For the text-containing cell, return its midpoint in [X, Y] coordinate format. 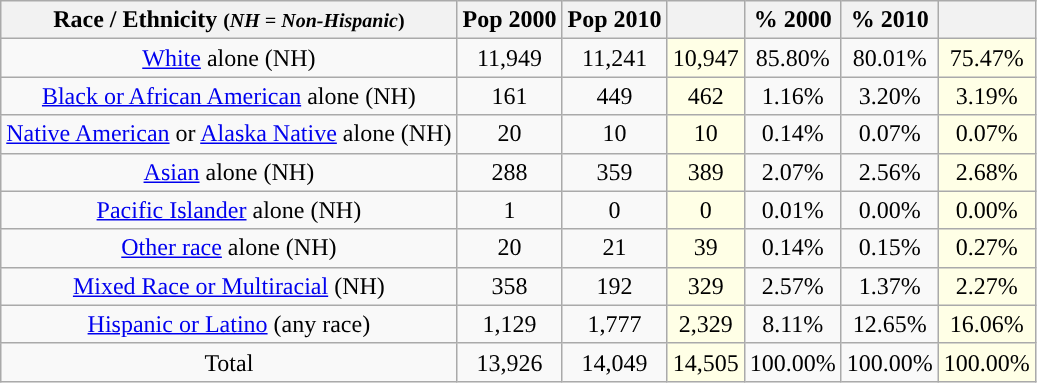
14,505 [706, 362]
1.37% [890, 286]
Pop 2000 [510, 20]
2,329 [706, 324]
Hispanic or Latino (any race) [229, 324]
389 [706, 172]
1,129 [510, 324]
449 [614, 96]
192 [614, 286]
161 [510, 96]
462 [706, 96]
Black or African American alone (NH) [229, 96]
Total [229, 362]
10,947 [706, 58]
12.65% [890, 324]
21 [614, 248]
Asian alone (NH) [229, 172]
39 [706, 248]
0.15% [890, 248]
Race / Ethnicity (NH = Non-Hispanic) [229, 20]
3.19% [986, 96]
288 [510, 172]
Native American or Alaska Native alone (NH) [229, 134]
% 2010 [890, 20]
2.07% [792, 172]
Pop 2010 [614, 20]
85.80% [792, 58]
Mixed Race or Multiracial (NH) [229, 286]
14,049 [614, 362]
11,949 [510, 58]
13,926 [510, 362]
359 [614, 172]
2.27% [986, 286]
75.47% [986, 58]
8.11% [792, 324]
White alone (NH) [229, 58]
3.20% [890, 96]
Pacific Islander alone (NH) [229, 210]
2.56% [890, 172]
0.27% [986, 248]
80.01% [890, 58]
1.16% [792, 96]
% 2000 [792, 20]
1 [510, 210]
16.06% [986, 324]
1,777 [614, 324]
2.68% [986, 172]
358 [510, 286]
0.01% [792, 210]
329 [706, 286]
2.57% [792, 286]
11,241 [614, 58]
Other race alone (NH) [229, 248]
